Return the (x, y) coordinate for the center point of the cell that contains the specified text.  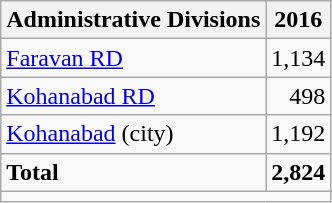
Kohanabad RD (134, 96)
2016 (298, 20)
Kohanabad (city) (134, 134)
Faravan RD (134, 58)
1,134 (298, 58)
Total (134, 172)
498 (298, 96)
1,192 (298, 134)
Administrative Divisions (134, 20)
2,824 (298, 172)
